Capture the cell that displays the provided text and extract its [x, y] central coordinate. 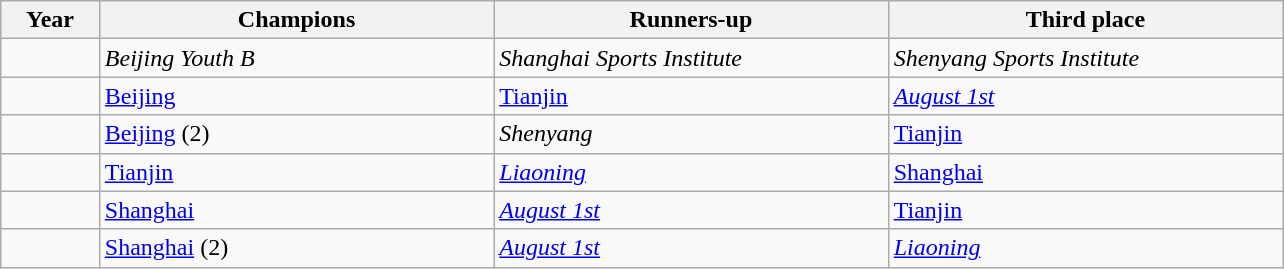
Third place [1085, 20]
Beijing Youth B [296, 58]
Beijing [296, 96]
Runners-up [691, 20]
Shenyang Sports Institute [1085, 58]
Shanghai (2) [296, 248]
Beijing (2) [296, 134]
Champions [296, 20]
Year [50, 20]
Shenyang [691, 134]
Shanghai Sports Institute [691, 58]
